Provide the [X, Y] coordinate of the cell's center where the given text is located.  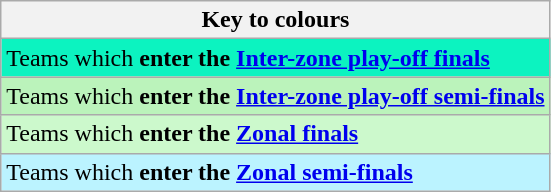
Key to colours [276, 20]
Teams which enter the Zonal semi-finals [276, 172]
Teams which enter the Inter-zone play-off finals [276, 58]
Teams which enter the Inter-zone play-off semi-finals [276, 96]
Teams which enter the Zonal finals [276, 134]
